Scan for the cell matching the given text and deliver its [X, Y] coordinate at center. 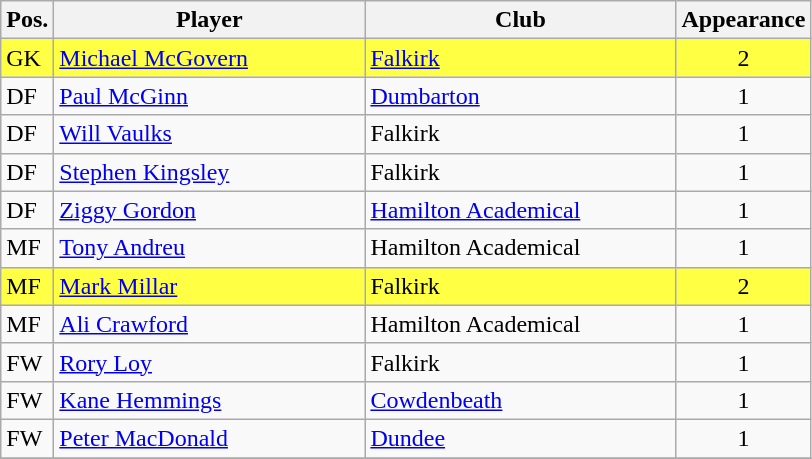
Ziggy Gordon [210, 210]
Cowdenbeath [520, 400]
GK [28, 58]
Dumbarton [520, 96]
Appearance [744, 20]
Tony Andreu [210, 248]
Kane Hemmings [210, 400]
Club [520, 20]
Mark Millar [210, 286]
Dundee [520, 438]
Pos. [28, 20]
Will Vaulks [210, 134]
Stephen Kingsley [210, 172]
Ali Crawford [210, 324]
Peter MacDonald [210, 438]
Rory Loy [210, 362]
Michael McGovern [210, 58]
Player [210, 20]
Paul McGinn [210, 96]
